Scan for the cell matching the given text and deliver its (X, Y) coordinate at center. 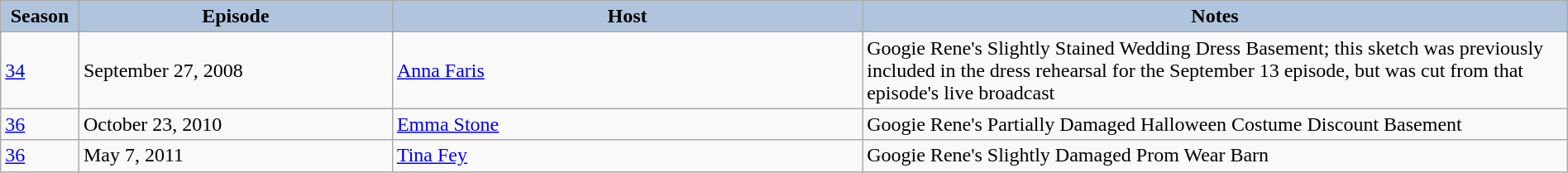
Googie Rene's Slightly Damaged Prom Wear Barn (1216, 156)
Notes (1216, 17)
May 7, 2011 (235, 156)
October 23, 2010 (235, 124)
September 27, 2008 (235, 70)
Googie Rene's Partially Damaged Halloween Costume Discount Basement (1216, 124)
Season (40, 17)
Episode (235, 17)
34 (40, 70)
Anna Faris (627, 70)
Host (627, 17)
Emma Stone (627, 124)
Tina Fey (627, 156)
